Scan for the cell matching the given text and deliver its [X, Y] coordinate at center. 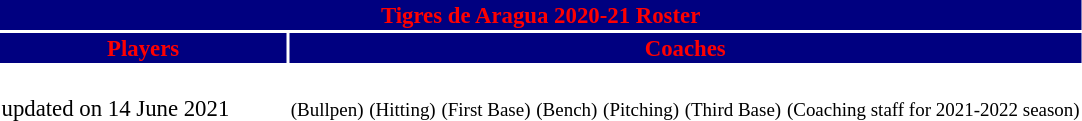
Tigres de Aragua 2020-21 Roster [540, 15]
Players [143, 48]
Coaches [685, 48]
